Return [x, y] of the center of cell containing provided text 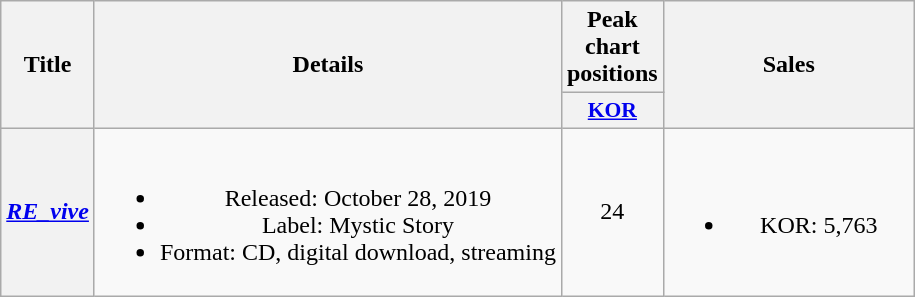
Sales [788, 65]
Details [328, 65]
Title [48, 65]
RE_vive [48, 212]
Peak chart positions [612, 47]
24 [612, 212]
Released: October 28, 2019Label: Mystic StoryFormat: CD, digital download, streaming [328, 212]
KOR: 5,763 [788, 212]
KOR [612, 111]
